Capture the cell that displays the provided text and extract its [X, Y] central coordinate. 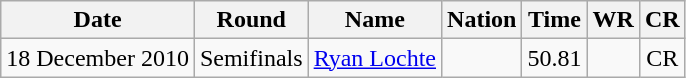
50.81 [554, 58]
Ryan Lochte [374, 58]
Name [374, 20]
Date [98, 20]
Semifinals [251, 58]
Time [554, 20]
Round [251, 20]
Nation [482, 20]
18 December 2010 [98, 58]
WR [613, 20]
